Detect which cell encompasses the target text, then output its [x, y] center coordinate. 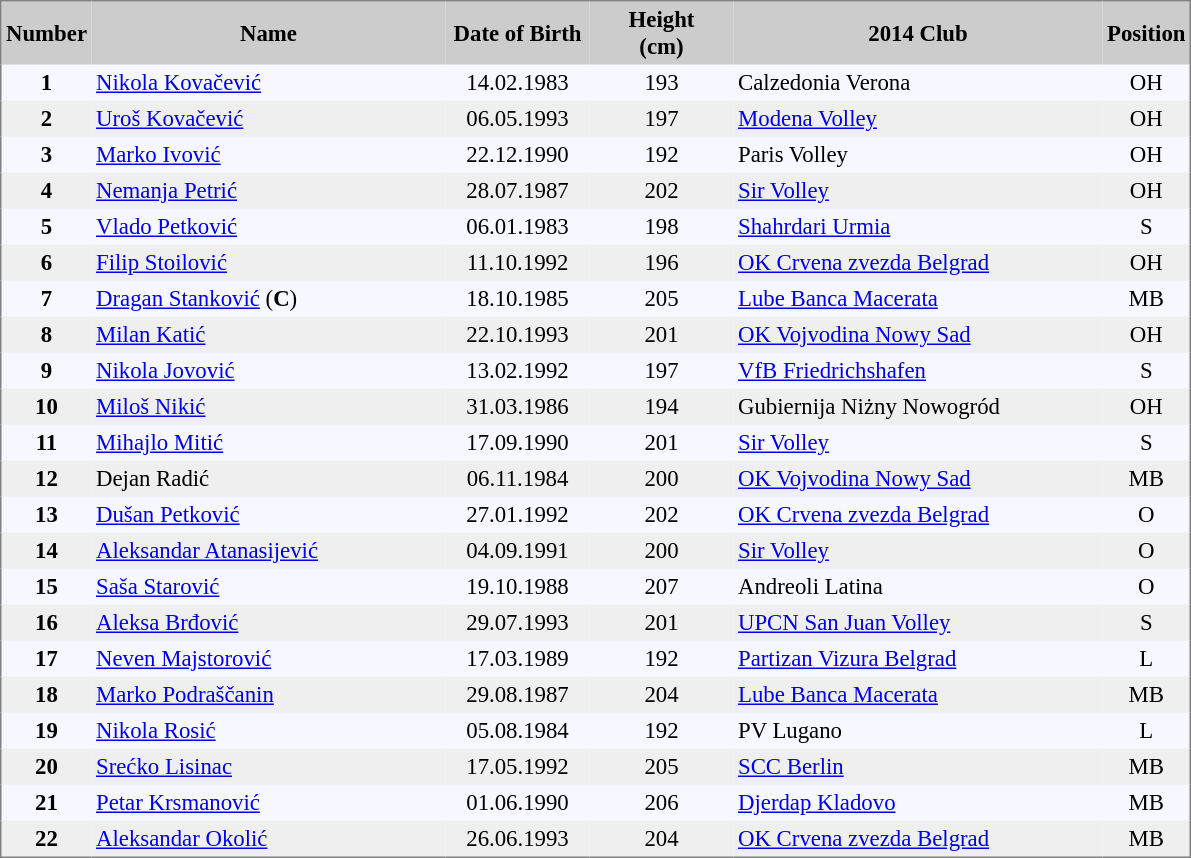
Djerdap Kladovo [918, 802]
Milan Katić [269, 334]
14.02.1983 [518, 82]
31.03.1986 [518, 406]
Petar Krsmanović [269, 802]
2 [46, 118]
15 [46, 586]
19.10.1988 [518, 586]
17.05.1992 [518, 766]
9 [46, 370]
Height(cm) [662, 33]
Date of Birth [518, 33]
UPCN San Juan Volley [918, 622]
198 [662, 226]
Dragan Stanković (C) [269, 298]
Filip Stoilović [269, 262]
Andreoli Latina [918, 586]
22.10.1993 [518, 334]
Nikola Kovačević [269, 82]
13.02.1992 [518, 370]
22 [46, 838]
28.07.1987 [518, 190]
Aleksandar Atanasijević [269, 550]
17.03.1989 [518, 658]
05.08.1984 [518, 730]
193 [662, 82]
10 [46, 406]
Nikola Jovović [269, 370]
5 [46, 226]
Number [46, 33]
27.01.1992 [518, 514]
29.07.1993 [518, 622]
06.05.1993 [518, 118]
194 [662, 406]
Uroš Kovačević [269, 118]
Nikola Rosić [269, 730]
196 [662, 262]
Gubiernija Niżny Nowogród [918, 406]
18 [46, 694]
Dejan Radić [269, 478]
Aleksa Brđović [269, 622]
Marko Podraščanin [269, 694]
18.10.1985 [518, 298]
207 [662, 586]
Paris Volley [918, 154]
Miloš Nikić [269, 406]
16 [46, 622]
Neven Majstorović [269, 658]
06.01.1983 [518, 226]
Marko Ivović [269, 154]
4 [46, 190]
Dušan Petković [269, 514]
8 [46, 334]
2014 Club [918, 33]
Srećko Lisinac [269, 766]
19 [46, 730]
SCC Berlin [918, 766]
3 [46, 154]
22.12.1990 [518, 154]
Position [1146, 33]
Saša Starović [269, 586]
Partizan Vizura Belgrad [918, 658]
13 [46, 514]
Mihajlo Mitić [269, 442]
17 [46, 658]
12 [46, 478]
17.09.1990 [518, 442]
06.11.1984 [518, 478]
7 [46, 298]
Calzedonia Verona [918, 82]
20 [46, 766]
Nemanja Petrić [269, 190]
6 [46, 262]
Shahrdari Urmia [918, 226]
29.08.1987 [518, 694]
PV Lugano [918, 730]
01.06.1990 [518, 802]
Vlado Petković [269, 226]
206 [662, 802]
Modena Volley [918, 118]
Aleksandar Okolić [269, 838]
14 [46, 550]
26.06.1993 [518, 838]
11.10.1992 [518, 262]
VfB Friedrichshafen [918, 370]
04.09.1991 [518, 550]
21 [46, 802]
Name [269, 33]
11 [46, 442]
1 [46, 82]
